Return the (x, y) coordinate for the center point of the cell that contains the specified text.  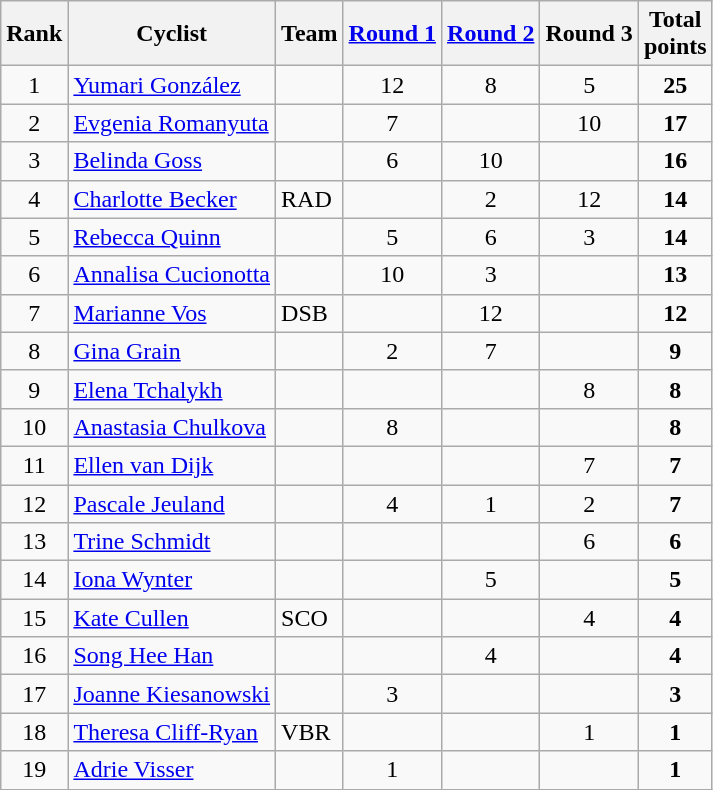
Round 2 (491, 34)
Round 1 (392, 34)
11 (34, 465)
Rebecca Quinn (172, 237)
Anastasia Chulkova (172, 427)
RAD (310, 199)
Cyclist (172, 34)
Adrie Visser (172, 770)
Annalisa Cucionotta (172, 275)
Gina Grain (172, 351)
18 (34, 732)
Marianne Vos (172, 313)
Evgenia Romanyuta (172, 123)
Round 3 (589, 34)
Pascale Jeuland (172, 503)
Belinda Goss (172, 161)
Kate Cullen (172, 618)
VBR (310, 732)
25 (675, 85)
19 (34, 770)
Trine Schmidt (172, 542)
Elena Tchalykh (172, 389)
Theresa Cliff-Ryan (172, 732)
Totalpoints (675, 34)
15 (34, 618)
Team (310, 34)
DSB (310, 313)
SCO (310, 618)
Iona Wynter (172, 580)
Yumari González (172, 85)
Charlotte Becker (172, 199)
Song Hee Han (172, 656)
Ellen van Dijk (172, 465)
Joanne Kiesanowski (172, 694)
Rank (34, 34)
